Scan for the cell matching the given text and deliver its [X, Y] coordinate at center. 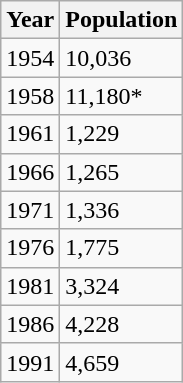
4,228 [122, 324]
1981 [30, 286]
10,036 [122, 58]
1,229 [122, 134]
3,324 [122, 286]
1958 [30, 96]
1986 [30, 324]
1,265 [122, 172]
4,659 [122, 362]
1954 [30, 58]
11,180* [122, 96]
1,336 [122, 210]
1976 [30, 248]
1,775 [122, 248]
1991 [30, 362]
Year [30, 20]
1971 [30, 210]
Population [122, 20]
1961 [30, 134]
1966 [30, 172]
